Scan for the cell matching the given text and deliver its [x, y] coordinate at center. 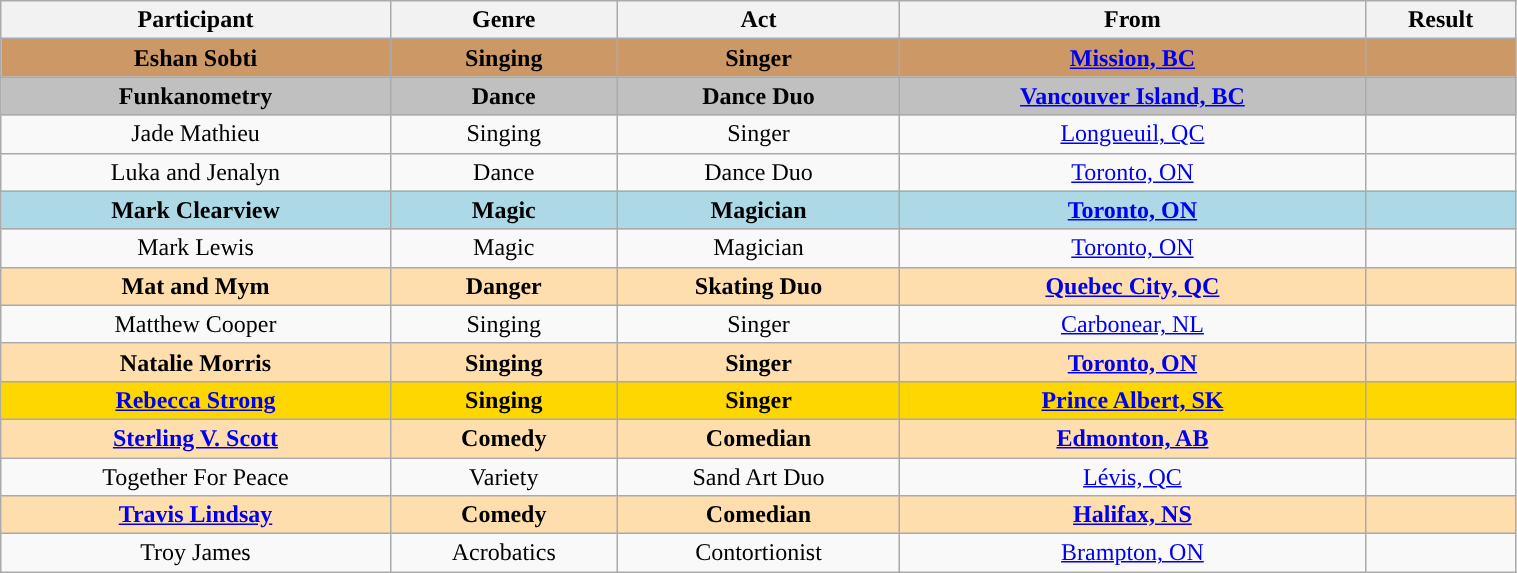
Luka and Jenalyn [196, 172]
Quebec City, QC [1132, 286]
Mat and Mym [196, 286]
Mark Lewis [196, 248]
Variety [504, 477]
Edmonton, AB [1132, 438]
Travis Lindsay [196, 515]
Brampton, ON [1132, 553]
Mission, BC [1132, 58]
Carbonear, NL [1132, 324]
Result [1440, 20]
Mark Clearview [196, 210]
Prince Albert, SK [1132, 400]
Eshan Sobti [196, 58]
Lévis, QC [1132, 477]
Halifax, NS [1132, 515]
Sterling V. Scott [196, 438]
Together For Peace [196, 477]
Troy James [196, 553]
Jade Mathieu [196, 134]
Acrobatics [504, 553]
Vancouver Island, BC [1132, 96]
Skating Duo [758, 286]
Sand Art Duo [758, 477]
Contortionist [758, 553]
Natalie Morris [196, 362]
Participant [196, 20]
Genre [504, 20]
Funkanometry [196, 96]
Longueuil, QC [1132, 134]
Matthew Cooper [196, 324]
Act [758, 20]
Danger [504, 286]
Rebecca Strong [196, 400]
From [1132, 20]
